Pinpoint the cell where the given text exists, returning its (X, Y) midpoint coordinate. 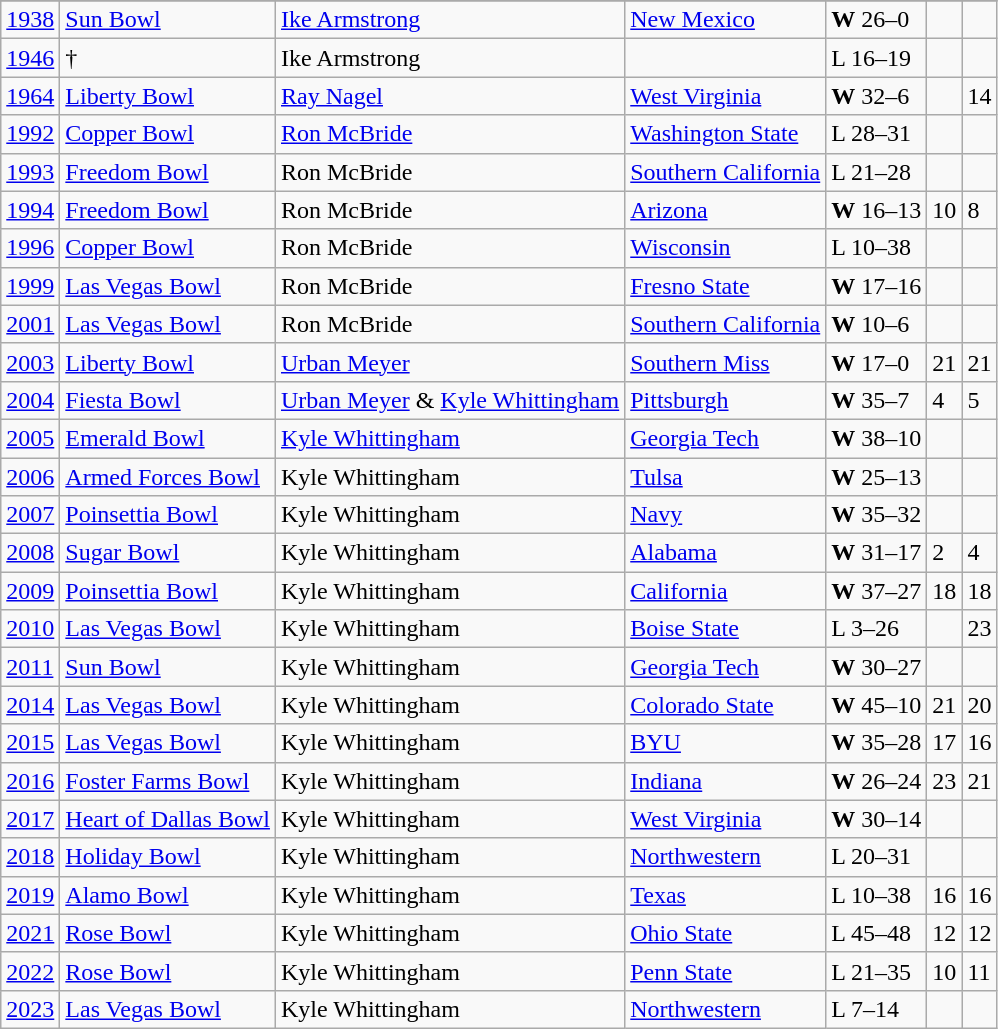
W 37–27 (876, 591)
California (726, 591)
2003 (30, 362)
W 26–0 (876, 20)
2016 (30, 781)
1992 (30, 134)
2019 (30, 895)
W 26–24 (876, 781)
Washington State (726, 134)
1993 (30, 172)
Colorado State (726, 705)
2 (944, 553)
2014 (30, 705)
5 (980, 400)
L 20–31 (876, 857)
Sugar Bowl (168, 553)
2011 (30, 667)
L 7–14 (876, 1009)
Foster Farms Bowl (168, 781)
Texas (726, 895)
2008 (30, 553)
2009 (30, 591)
W 35–28 (876, 743)
Heart of Dallas Bowl (168, 819)
1994 (30, 210)
W 30–27 (876, 667)
20 (980, 705)
W 25–13 (876, 477)
1946 (30, 58)
W 17–16 (876, 286)
W 30–14 (876, 819)
Pittsburgh (726, 400)
W 16–13 (876, 210)
Holiday Bowl (168, 857)
14 (980, 96)
11 (980, 971)
Boise State (726, 629)
Wisconsin (726, 248)
L 21–28 (876, 172)
Urban Meyer & Kyle Whittingham (450, 400)
2017 (30, 819)
1938 (30, 20)
L 3–26 (876, 629)
2021 (30, 933)
L 45–48 (876, 933)
Ray Nagel (450, 96)
Alabama (726, 553)
L 21–35 (876, 971)
W 38–10 (876, 438)
2022 (30, 971)
W 35–7 (876, 400)
W 31–17 (876, 553)
Navy (726, 515)
Emerald Bowl (168, 438)
2010 (30, 629)
2018 (30, 857)
2007 (30, 515)
2004 (30, 400)
Fresno State (726, 286)
2001 (30, 324)
2015 (30, 743)
Tulsa (726, 477)
W 32–6 (876, 96)
Fiesta Bowl (168, 400)
L 16–19 (876, 58)
Ohio State (726, 933)
1999 (30, 286)
Alamo Bowl (168, 895)
W 17–0 (876, 362)
Arizona (726, 210)
2005 (30, 438)
1964 (30, 96)
BYU (726, 743)
Indiana (726, 781)
2006 (30, 477)
17 (944, 743)
New Mexico (726, 20)
W 35–32 (876, 515)
† (168, 58)
8 (980, 210)
2023 (30, 1009)
1996 (30, 248)
Southern Miss (726, 362)
W 45–10 (876, 705)
Armed Forces Bowl (168, 477)
Urban Meyer (450, 362)
W 10–6 (876, 324)
L 28–31 (876, 134)
Penn State (726, 971)
